Capture the cell that displays the provided text and extract its (X, Y) central coordinate. 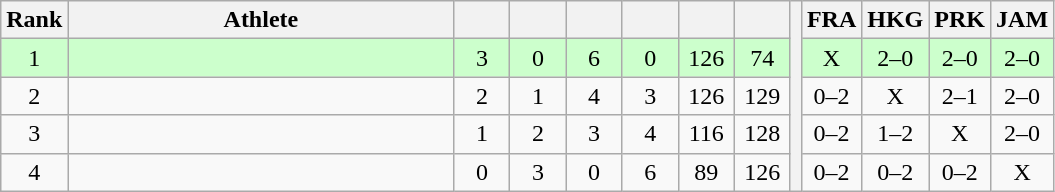
129 (762, 96)
2–1 (960, 96)
89 (706, 172)
PRK (960, 20)
Rank (34, 20)
FRA (831, 20)
74 (762, 58)
128 (762, 134)
JAM (1022, 20)
Athlete (261, 20)
116 (706, 134)
HKG (896, 20)
1–2 (896, 134)
